Extract the [X, Y] coordinate from the center of the cell holding the provided text.  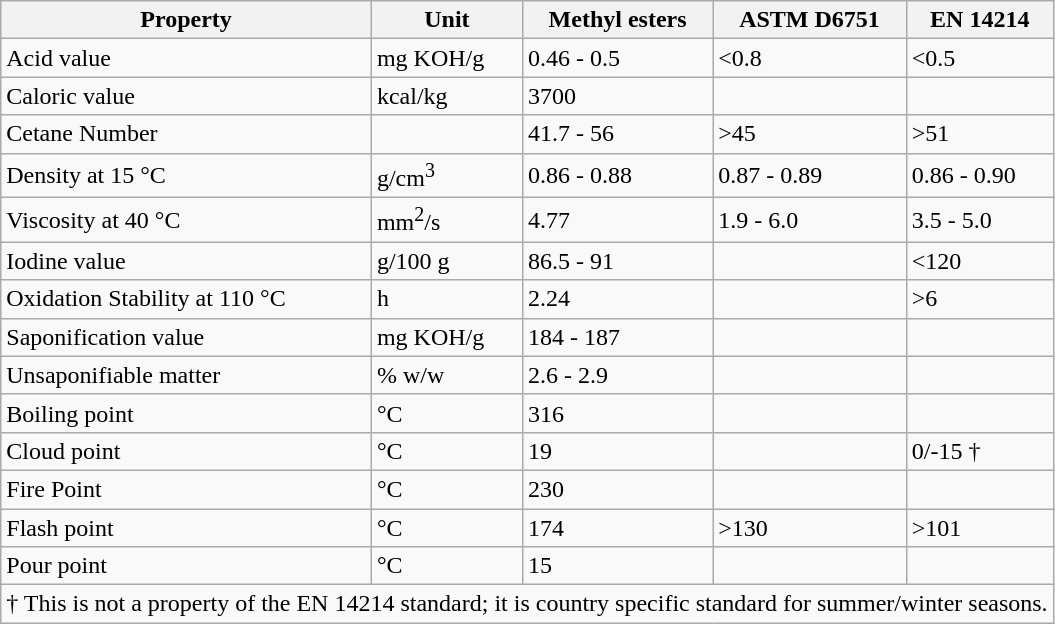
41.7 - 56 [617, 134]
Density at 15 °C [186, 176]
1.9 - 6.0 [810, 220]
EN 14214 [980, 20]
Viscosity at 40 °C [186, 220]
Iodine value [186, 261]
230 [617, 489]
<120 [980, 261]
3700 [617, 96]
4.77 [617, 220]
Fire Point [186, 489]
316 [617, 413]
2.6 - 2.9 [617, 375]
0.46 - 0.5 [617, 58]
174 [617, 528]
>130 [810, 528]
2.24 [617, 299]
3.5 - 5.0 [980, 220]
>51 [980, 134]
g/100 g [446, 261]
Cetane Number [186, 134]
% w/w [446, 375]
>6 [980, 299]
ASTM D6751 [810, 20]
<0.8 [810, 58]
Oxidation Stability at 110 °C [186, 299]
Caloric value [186, 96]
0.87 - 0.89 [810, 176]
Methyl esters [617, 20]
Unit [446, 20]
184 - 187 [617, 337]
Boiling point [186, 413]
86.5 - 91 [617, 261]
Property [186, 20]
<0.5 [980, 58]
0.86 - 0.90 [980, 176]
>101 [980, 528]
† This is not a property of the EN 14214 standard; it is country specific standard for summer/winter seasons. [527, 604]
Saponification value [186, 337]
0/-15 † [980, 451]
Acid value [186, 58]
Flash point [186, 528]
kcal/kg [446, 96]
g/cm3 [446, 176]
0.86 - 0.88 [617, 176]
mm2/s [446, 220]
>45 [810, 134]
15 [617, 566]
Pour point [186, 566]
Cloud point [186, 451]
h [446, 299]
Unsaponifiable matter [186, 375]
19 [617, 451]
